From the cell containing the given text, extract its center point as [x, y] coordinate. 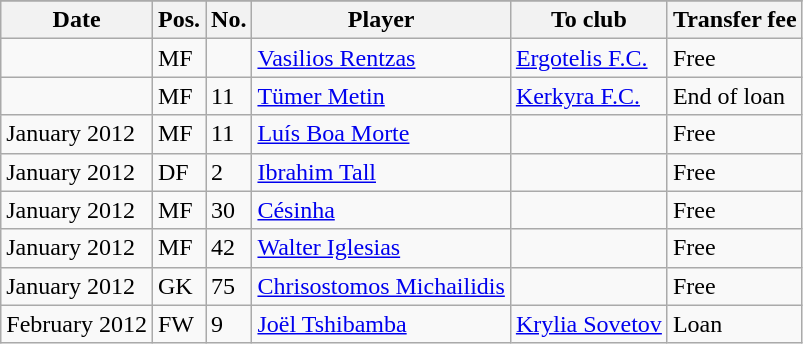
DF [178, 172]
Date [77, 20]
Kerkyra F.C. [588, 96]
Player [381, 20]
2 [229, 172]
No. [229, 20]
9 [229, 324]
Tümer Metin [381, 96]
FW [178, 324]
Transfer fee [734, 20]
Luís Boa Morte [381, 134]
End of loan [734, 96]
Chrisostomos Michailidis [381, 286]
Joël Tshibamba [381, 324]
Vasilios Rentzas [381, 58]
To club [588, 20]
Césinha [381, 210]
Ibrahim Tall [381, 172]
75 [229, 286]
Pos. [178, 20]
Krylia Sovetov [588, 324]
February 2012 [77, 324]
Ergotelis F.C. [588, 58]
30 [229, 210]
GK [178, 286]
42 [229, 248]
Walter Iglesias [381, 248]
Loan [734, 324]
